Return the [x, y] coordinate for the center point of the cell that contains the specified text.  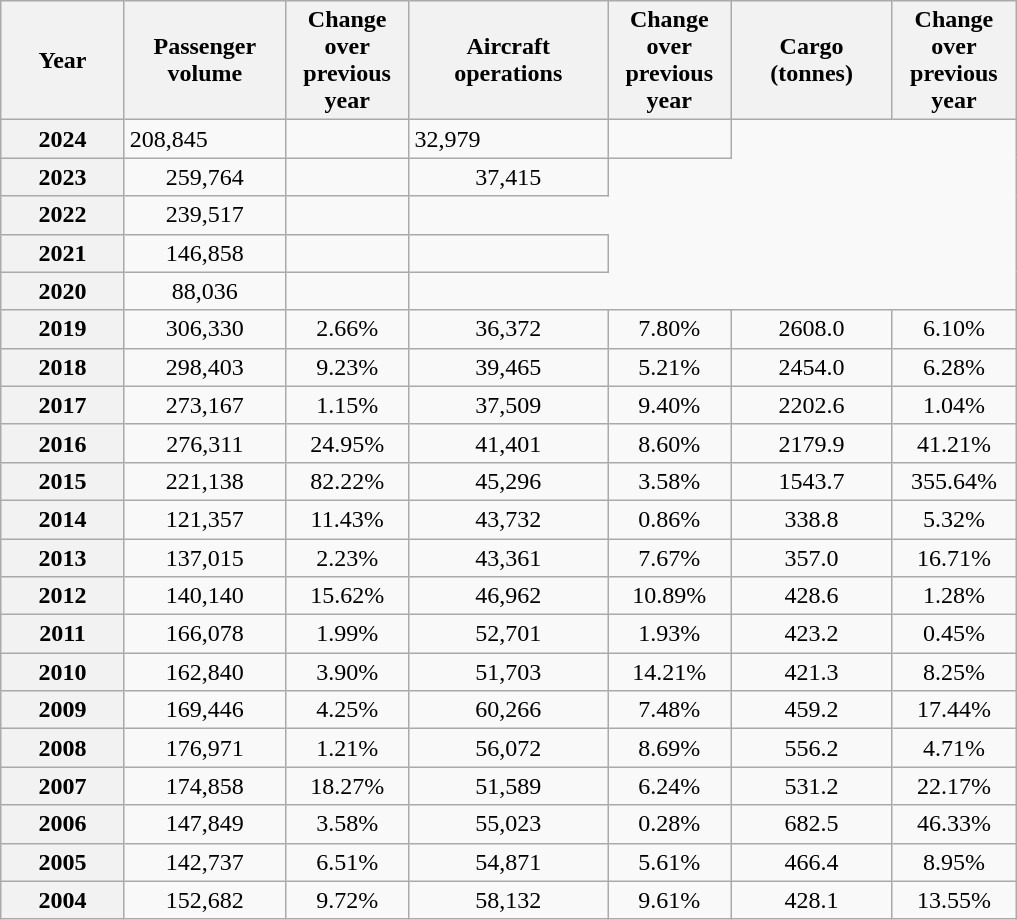
41.21% [954, 443]
9.23% [347, 367]
239,517 [204, 215]
14.21% [670, 672]
1.04% [954, 405]
355.64% [954, 481]
298,403 [204, 367]
174,858 [204, 786]
0.28% [670, 824]
9.72% [347, 900]
16.71% [954, 557]
9.40% [670, 405]
Year [63, 60]
51,703 [508, 672]
162,840 [204, 672]
2004 [63, 900]
15.62% [347, 596]
10.89% [670, 596]
54,871 [508, 862]
142,737 [204, 862]
46.33% [954, 824]
11.43% [347, 519]
41,401 [508, 443]
Passenger volume [204, 60]
1.99% [347, 634]
2024 [63, 139]
276,311 [204, 443]
24.95% [347, 443]
Cargo (tonnes) [812, 60]
6.51% [347, 862]
2017 [63, 405]
2014 [63, 519]
39,465 [508, 367]
338.8 [812, 519]
556.2 [812, 748]
146,858 [204, 253]
0.86% [670, 519]
208,845 [204, 139]
459.2 [812, 710]
2.23% [347, 557]
17.44% [954, 710]
2015 [63, 481]
45,296 [508, 481]
43,732 [508, 519]
121,357 [204, 519]
0.45% [954, 634]
152,682 [204, 900]
36,372 [508, 329]
2019 [63, 329]
2179.9 [812, 443]
2007 [63, 786]
221,138 [204, 481]
428.6 [812, 596]
55,023 [508, 824]
6.10% [954, 329]
166,078 [204, 634]
2006 [63, 824]
682.5 [812, 824]
2011 [63, 634]
531.2 [812, 786]
2023 [63, 177]
2021 [63, 253]
32,979 [508, 139]
2454.0 [812, 367]
137,015 [204, 557]
147,849 [204, 824]
4.25% [347, 710]
13.55% [954, 900]
2020 [63, 291]
22.17% [954, 786]
2008 [63, 748]
306,330 [204, 329]
2012 [63, 596]
2005 [63, 862]
2018 [63, 367]
1.28% [954, 596]
8.60% [670, 443]
37,509 [508, 405]
5.21% [670, 367]
56,072 [508, 748]
8.25% [954, 672]
1.15% [347, 405]
8.95% [954, 862]
6.24% [670, 786]
466.4 [812, 862]
421.3 [812, 672]
82.22% [347, 481]
37,415 [508, 177]
5.61% [670, 862]
259,764 [204, 177]
18.27% [347, 786]
428.1 [812, 900]
176,971 [204, 748]
273,167 [204, 405]
169,446 [204, 710]
51,589 [508, 786]
423.2 [812, 634]
1.21% [347, 748]
2009 [63, 710]
58,132 [508, 900]
4.71% [954, 748]
2608.0 [812, 329]
9.61% [670, 900]
6.28% [954, 367]
1543.7 [812, 481]
7.80% [670, 329]
7.67% [670, 557]
60,266 [508, 710]
2010 [63, 672]
46,962 [508, 596]
2013 [63, 557]
2.66% [347, 329]
2016 [63, 443]
5.32% [954, 519]
140,140 [204, 596]
88,036 [204, 291]
Aircraft operations [508, 60]
1.93% [670, 634]
7.48% [670, 710]
2202.6 [812, 405]
43,361 [508, 557]
52,701 [508, 634]
8.69% [670, 748]
357.0 [812, 557]
2022 [63, 215]
3.90% [347, 672]
